From the cell containing the given text, extract its center point as (x, y) coordinate. 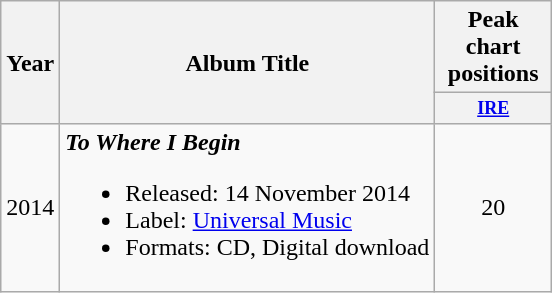
Year (30, 62)
To Where I BeginReleased: 14 November 2014Label: Universal MusicFormats: CD, Digital download (248, 208)
20 (494, 208)
Peak chart positions (494, 47)
2014 (30, 208)
IRE (494, 108)
Album Title (248, 62)
